Output the (X, Y) coordinate of the center of the cell containing the given text.  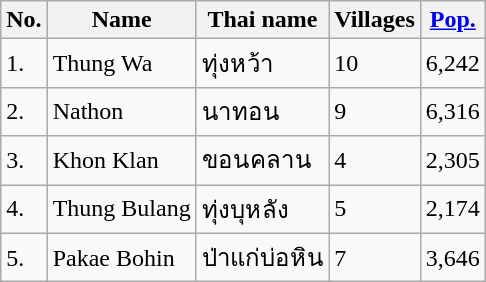
Villages (375, 20)
9 (375, 112)
5. (24, 258)
Pakae Bohin (122, 258)
Pop. (452, 20)
Thung Bulang (122, 208)
5 (375, 208)
3,646 (452, 258)
3. (24, 160)
Name (122, 20)
7 (375, 258)
Thai name (262, 20)
Thung Wa (122, 64)
ทุ่งหว้า (262, 64)
6,242 (452, 64)
6,316 (452, 112)
2,174 (452, 208)
ขอนคลาน (262, 160)
1. (24, 64)
10 (375, 64)
No. (24, 20)
Khon Klan (122, 160)
4. (24, 208)
ป่าแก่บ่อหิน (262, 258)
Nathon (122, 112)
ทุ่งบุหลัง (262, 208)
2. (24, 112)
4 (375, 160)
นาทอน (262, 112)
2,305 (452, 160)
